For the text-containing cell, return its midpoint in (x, y) coordinate format. 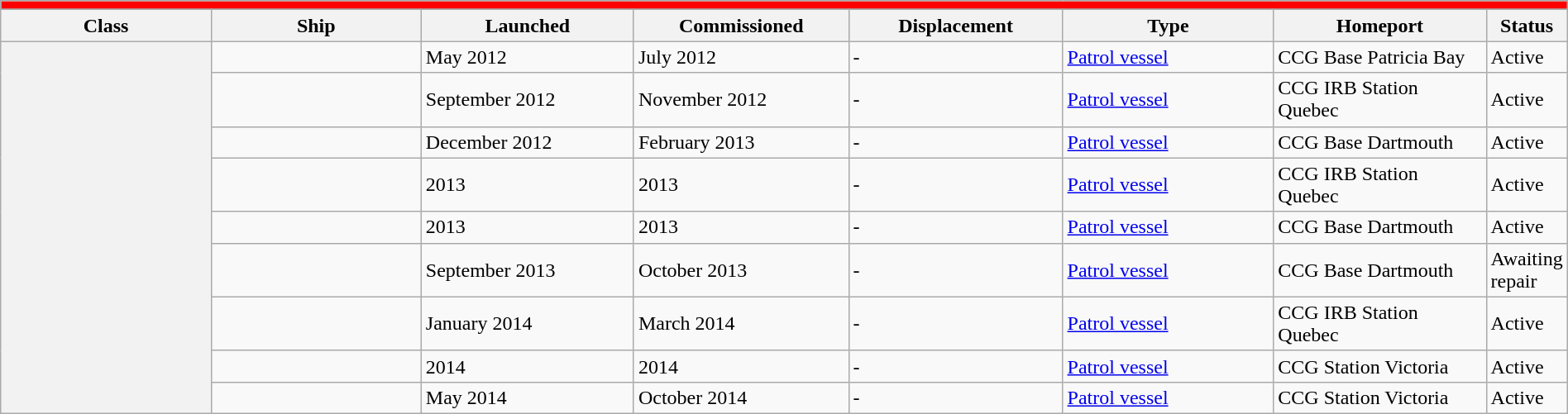
October 2013 (741, 269)
Displacement (956, 26)
Launched (528, 26)
Type (1168, 26)
March 2014 (741, 324)
Homeport (1379, 26)
February 2013 (741, 142)
CCG Base Patricia Bay (1379, 57)
May 2012 (528, 57)
October 2014 (741, 397)
September 2013 (528, 269)
July 2012 (741, 57)
September 2012 (528, 99)
November 2012 (741, 99)
Class (106, 26)
Status (1527, 26)
December 2012 (528, 142)
Ship (316, 26)
May 2014 (528, 397)
January 2014 (528, 324)
Commissioned (741, 26)
Awaiting repair (1527, 269)
